Capture the cell that displays the provided text and extract its (x, y) central coordinate. 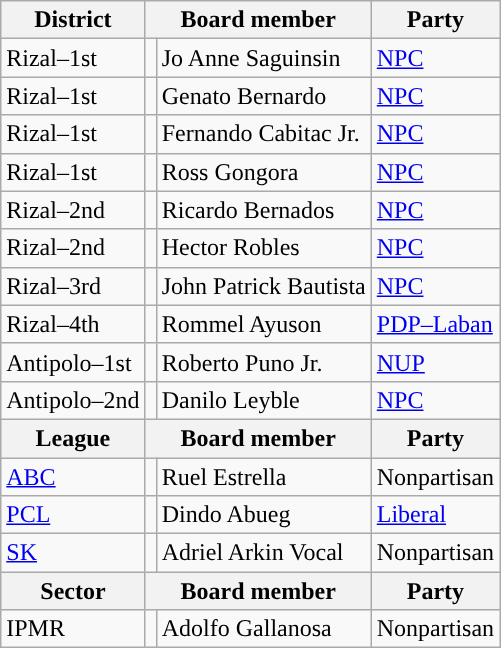
Rizal–3rd (73, 286)
Ross Gongora (264, 172)
PCL (73, 515)
Rommel Ayuson (264, 324)
Antipolo–1st (73, 362)
Rizal–4th (73, 324)
Liberal (435, 515)
John Patrick Bautista (264, 286)
Hector Robles (264, 248)
Sector (73, 591)
Genato Bernardo (264, 96)
Fernando Cabitac Jr. (264, 134)
Adriel Arkin Vocal (264, 553)
Ricardo Bernados (264, 210)
ABC (73, 477)
Danilo Leyble (264, 400)
League (73, 438)
Adolfo Gallanosa (264, 629)
NUP (435, 362)
Jo Anne Saguinsin (264, 58)
Ruel Estrella (264, 477)
District (73, 20)
SK (73, 553)
Dindo Abueg (264, 515)
Roberto Puno Jr. (264, 362)
IPMR (73, 629)
Antipolo–2nd (73, 400)
PDP–Laban (435, 324)
